Determine the (X, Y) coordinate at the center of the cell enclosing the given text.  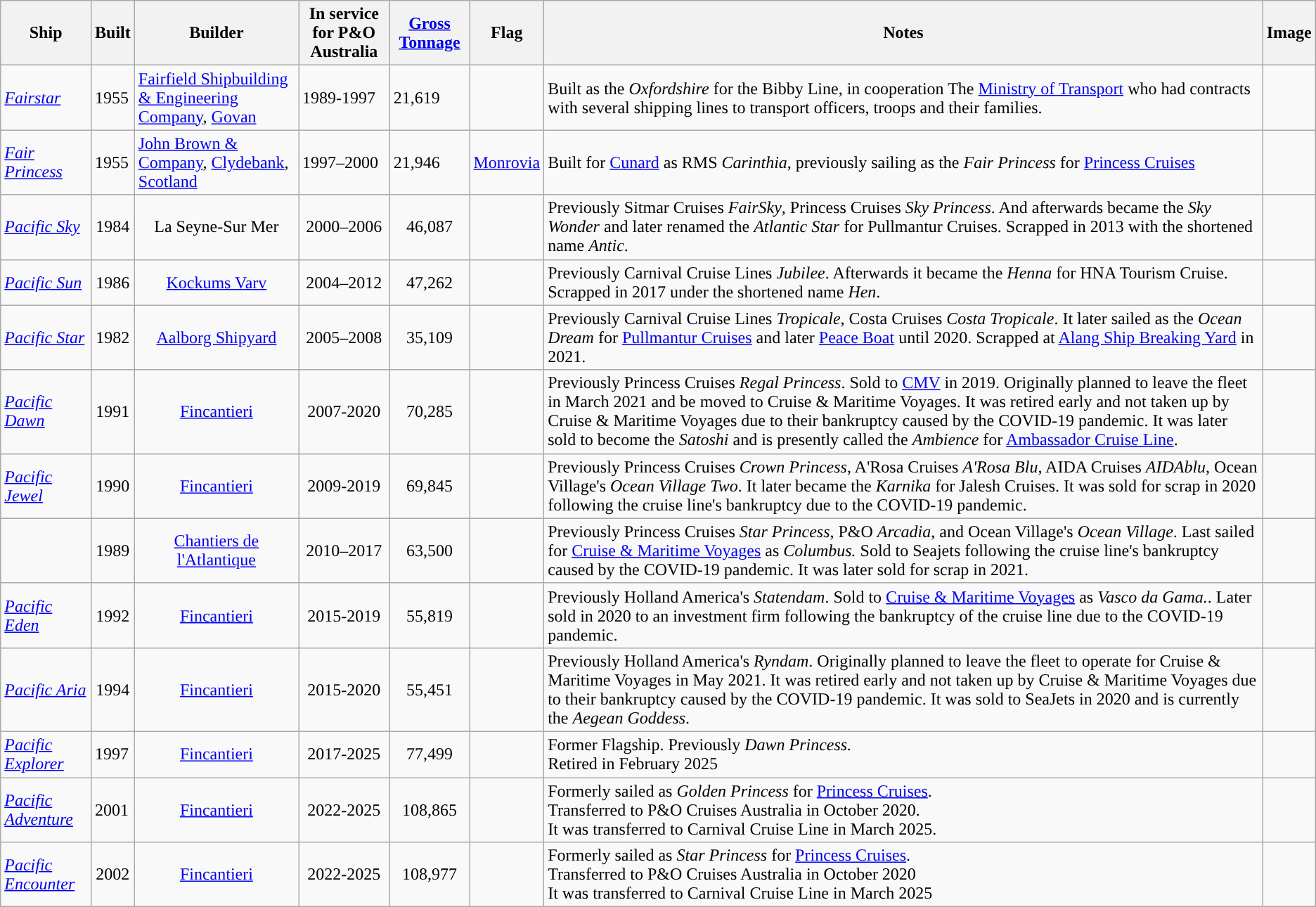
2015-2019 (344, 615)
Pacific Encounter (46, 875)
2010–2017 (344, 551)
Pacific Star (46, 337)
1997–2000 (344, 162)
21,619 (430, 98)
1986 (112, 283)
1991 (112, 412)
2009-2019 (344, 486)
2004–2012 (344, 283)
70,285 (430, 412)
Fairfield Shipbuilding & Engineering Company, Govan (217, 98)
Ship (46, 33)
In service for P&O Australia (344, 33)
1989-1997 (344, 98)
1997 (112, 754)
Flag (507, 33)
Pacific Adventure (46, 810)
2001 (112, 810)
Pacific Explorer (46, 754)
2017-2025 (344, 754)
John Brown & Company, Clydebank, Scotland (217, 162)
2000–2006 (344, 227)
77,499 (430, 754)
2015-2020 (344, 689)
Aalborg Shipyard (217, 337)
47,262 (430, 283)
Pacific Eden (46, 615)
108,865 (430, 810)
69,845 (430, 486)
Image (1289, 33)
1990 (112, 486)
1982 (112, 337)
1989 (112, 551)
Pacific Sun (46, 283)
108,977 (430, 875)
Former Flagship. Previously Dawn Princess. Retired in February 2025 (904, 754)
55,451 (430, 689)
Pacific Sky (46, 227)
55,819 (430, 615)
1992 (112, 615)
Fair Princess (46, 162)
Kockums Varv (217, 283)
Built for Cunard as RMS Carinthia, previously sailing as the Fair Princess for Princess Cruises (904, 162)
Previously Carnival Cruise Lines Jubilee. Afterwards it became the Henna for HNA Tourism Cruise. Scrapped in 2017 under the shortened name Hen. (904, 283)
Pacific Jewel (46, 486)
1994 (112, 689)
46,087 (430, 227)
Builder (217, 33)
1984 (112, 227)
63,500 (430, 551)
Chantiers de l'Atlantique (217, 551)
Notes (904, 33)
Built (112, 33)
21,946 (430, 162)
Monrovia (507, 162)
Gross Tonnage (430, 33)
Fairstar (46, 98)
Pacific Aria (46, 689)
35,109 (430, 337)
La Seyne-Sur Mer (217, 227)
Pacific Dawn (46, 412)
2002 (112, 875)
2007-2020 (344, 412)
2005–2008 (344, 337)
